For the text-containing cell, return its midpoint in (x, y) coordinate format. 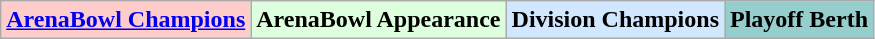
Division Champions (615, 20)
Playoff Berth (798, 20)
ArenaBowl Champions (126, 20)
ArenaBowl Appearance (378, 20)
